Capture the cell that displays the provided text and extract its [x, y] central coordinate. 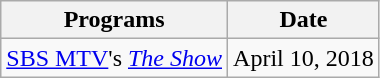
SBS MTV's The Show [114, 58]
Programs [114, 20]
April 10, 2018 [304, 58]
Date [304, 20]
